Return the [x, y] coordinate for the center point of the cell that contains the specified text.  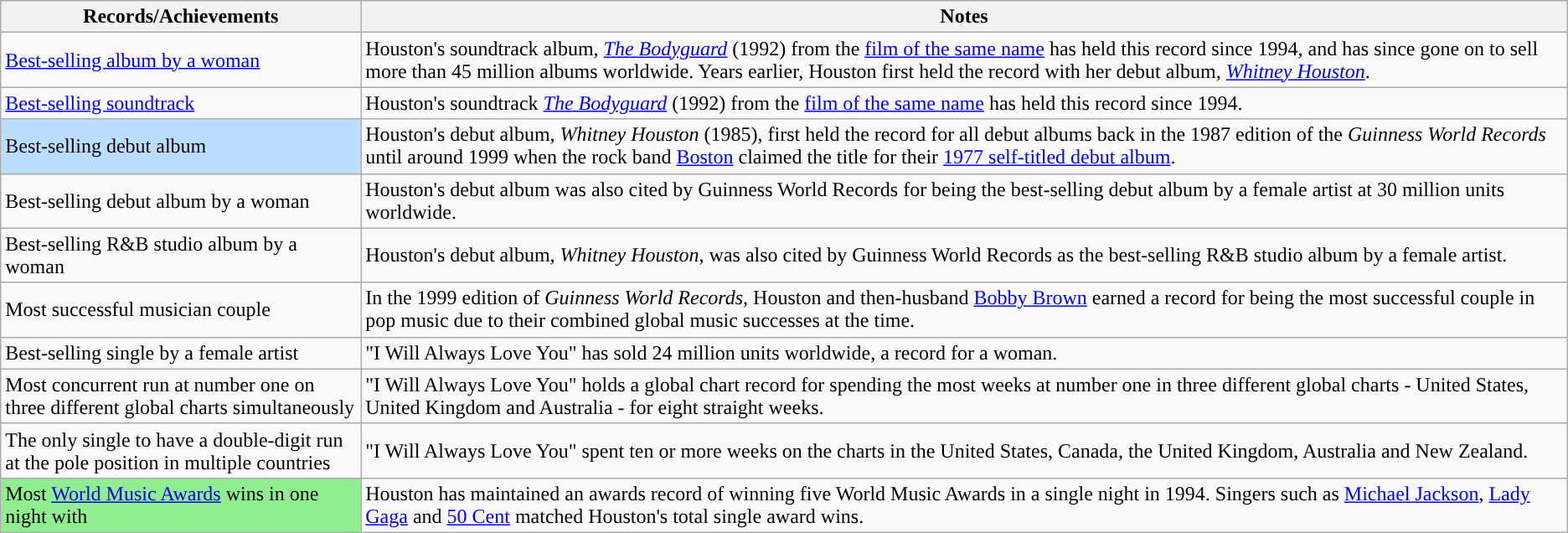
Best-selling soundtrack [181, 103]
The only single to have a double-digit run at the pole position in multiple countries [181, 451]
Best-selling R&B studio album by a woman [181, 255]
Best-selling single by a female artist [181, 353]
Houston's debut album, Whitney Houston, was also cited by Guinness World Records as the best-selling R&B studio album by a female artist. [965, 255]
Most concurrent run at number one on three different global charts simultaneously [181, 396]
Most World Music Awards wins in one night with [181, 505]
Most successful musician couple [181, 310]
"I Will Always Love You" has sold 24 million units worldwide, a record for a woman. [965, 353]
Best-selling album by a woman [181, 60]
Houston's soundtrack The Bodyguard (1992) from the film of the same name has held this record since 1994. [965, 103]
"I Will Always Love You" spent ten or more weeks on the charts in the United States, Canada, the United Kingdom, Australia and New Zealand. [965, 451]
Records/Achievements [181, 17]
Notes [965, 17]
Best-selling debut album [181, 146]
Best-selling debut album by a woman [181, 201]
